From the cell containing the given text, extract its center point as (X, Y) coordinate. 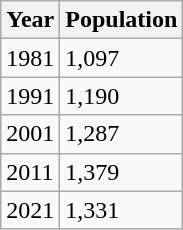
1,190 (122, 96)
2001 (30, 134)
1,331 (122, 210)
1991 (30, 96)
1,379 (122, 172)
2011 (30, 172)
2021 (30, 210)
1,287 (122, 134)
Year (30, 20)
1981 (30, 58)
1,097 (122, 58)
Population (122, 20)
